Pinpoint the cell where the given text exists, returning its (X, Y) midpoint coordinate. 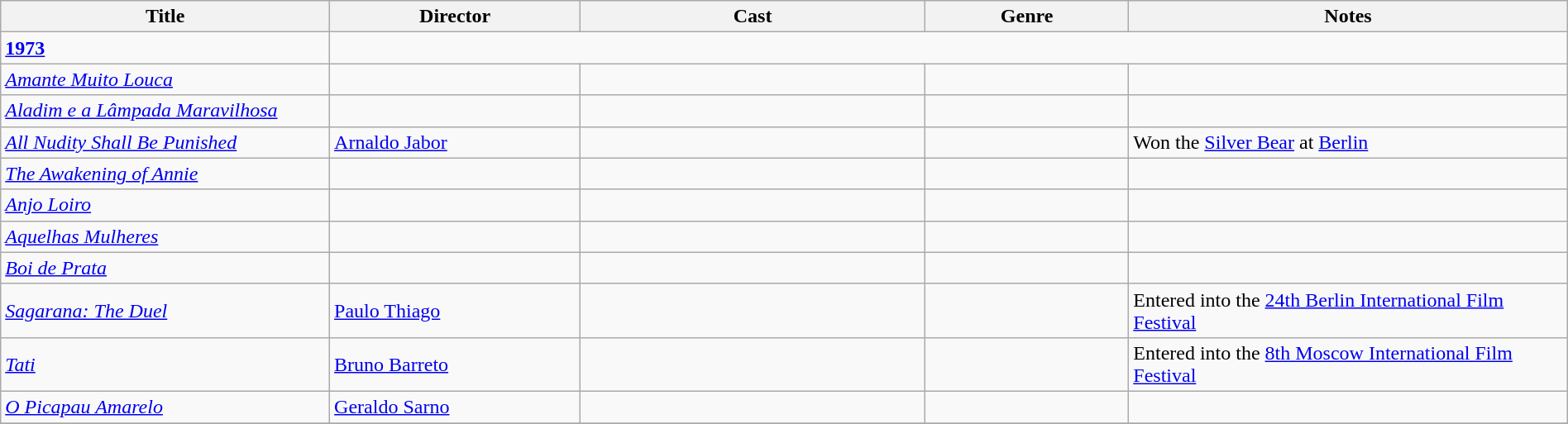
Notes (1348, 17)
Boi de Prata (165, 268)
All Nudity Shall Be Punished (165, 142)
Genre (1026, 17)
Paulo Thiago (455, 311)
Entered into the 24th Berlin International Film Festival (1348, 311)
Amante Muito Louca (165, 79)
Sagarana: The Duel (165, 311)
Title (165, 17)
1973 (165, 48)
Aladim e a Lâmpada Maravilhosa (165, 111)
O Picapau Amarelo (165, 407)
Cast (753, 17)
Aquelhas Mulheres (165, 236)
The Awakening of Annie (165, 174)
Arnaldo Jabor (455, 142)
Director (455, 17)
Entered into the 8th Moscow International Film Festival (1348, 364)
Geraldo Sarno (455, 407)
Anjo Loiro (165, 205)
Bruno Barreto (455, 364)
Tati (165, 364)
Won the Silver Bear at Berlin (1348, 142)
